Return the (x, y) coordinate for the center point of the cell that contains the specified text.  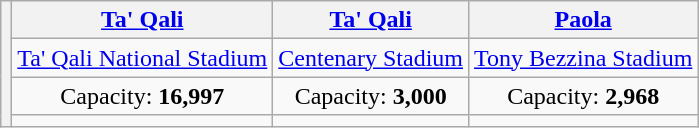
Capacity: 2,968 (584, 96)
Ta' Qali National Stadium (142, 58)
Paola (584, 20)
Capacity: 16,997 (142, 96)
Centenary Stadium (371, 58)
Tony Bezzina Stadium (584, 58)
Capacity: 3,000 (371, 96)
